Find where the given text appears and provide that cell's center as [X, Y] coordinate. 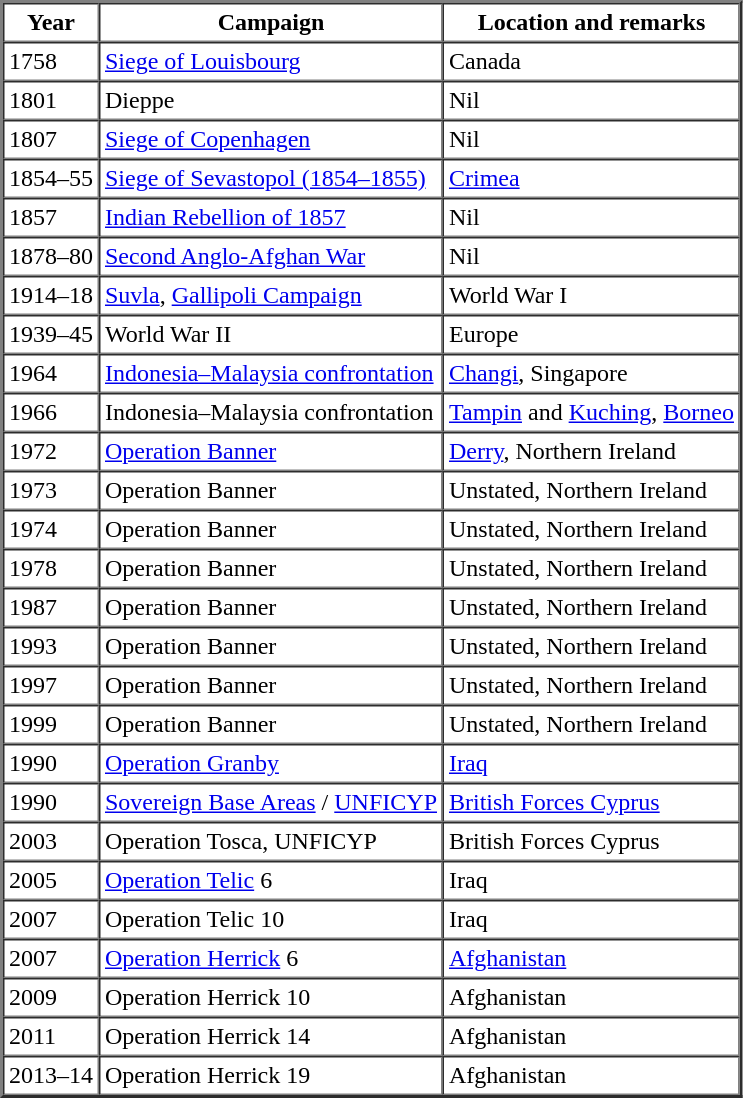
1807 [51, 140]
Operation Telic 10 [271, 920]
Sovereign Base Areas / UNFICYP [271, 802]
1974 [51, 530]
1758 [51, 62]
Operation Telic 6 [271, 880]
Second Anglo-Afghan War [271, 256]
Indian Rebellion of 1857 [271, 218]
Operation Herrick 10 [271, 998]
1939–45 [51, 334]
Crimea [592, 178]
1966 [51, 412]
2011 [51, 1036]
1978 [51, 568]
1973 [51, 490]
Campaign [271, 22]
Operation Herrick 19 [271, 1076]
Operation Herrick 14 [271, 1036]
1854–55 [51, 178]
Siege of Copenhagen [271, 140]
2013–14 [51, 1076]
World War I [592, 296]
Operation Tosca, UNFICYP [271, 842]
Tampin and Kuching, Borneo [592, 412]
Europe [592, 334]
1801 [51, 100]
Operation Herrick 6 [271, 958]
1993 [51, 646]
1857 [51, 218]
1997 [51, 686]
Canada [592, 62]
Dieppe [271, 100]
Year [51, 22]
1914–18 [51, 296]
1964 [51, 374]
Siege of Sevastopol (1854–1855) [271, 178]
1878–80 [51, 256]
1987 [51, 608]
Location and remarks [592, 22]
Operation Granby [271, 764]
1972 [51, 452]
Suvla, Gallipoli Campaign [271, 296]
World War II [271, 334]
Derry, Northern Ireland [592, 452]
2005 [51, 880]
1999 [51, 724]
2003 [51, 842]
2009 [51, 998]
Changi, Singapore [592, 374]
Siege of Louisbourg [271, 62]
